Extract the [x, y] coordinate from the center of the cell holding the provided text.  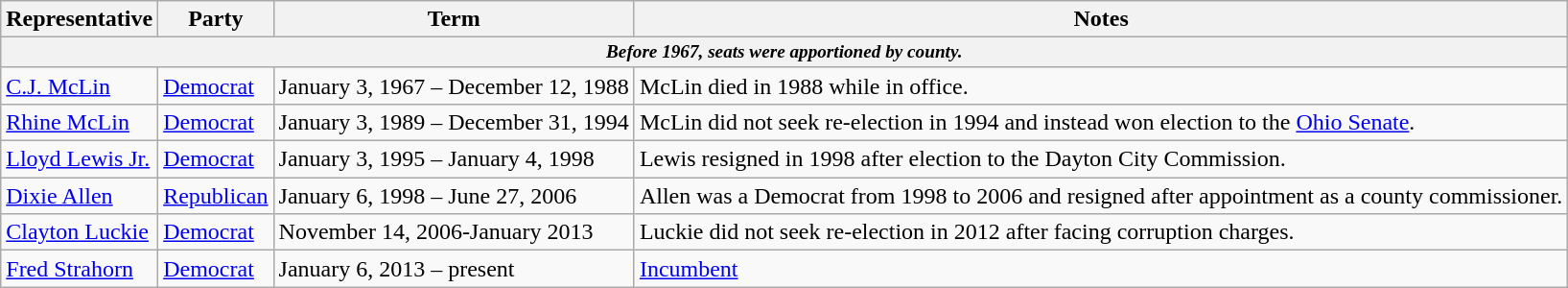
January 3, 1995 – January 4, 1998 [454, 159]
McLin did not seek re-election in 1994 and instead won election to the Ohio Senate. [1101, 123]
C.J. McLin [80, 85]
Fred Strahorn [80, 269]
Allen was a Democrat from 1998 to 2006 and resigned after appointment as a county commissioner. [1101, 196]
Dixie Allen [80, 196]
Lewis resigned in 1998 after election to the Dayton City Commission. [1101, 159]
McLin died in 1988 while in office. [1101, 85]
Republican [216, 196]
January 6, 2013 – present [454, 269]
Lloyd Lewis Jr. [80, 159]
Term [454, 19]
Notes [1101, 19]
January 3, 1989 – December 31, 1994 [454, 123]
January 3, 1967 – December 12, 1988 [454, 85]
Luckie did not seek re-election in 2012 after facing corruption charges. [1101, 232]
Party [216, 19]
November 14, 2006-January 2013 [454, 232]
Clayton Luckie [80, 232]
January 6, 1998 – June 27, 2006 [454, 196]
Rhine McLin [80, 123]
Incumbent [1101, 269]
Representative [80, 19]
Before 1967, seats were apportioned by county. [784, 53]
